Provide the (X, Y) coordinate of the cell's center where the given text is located.  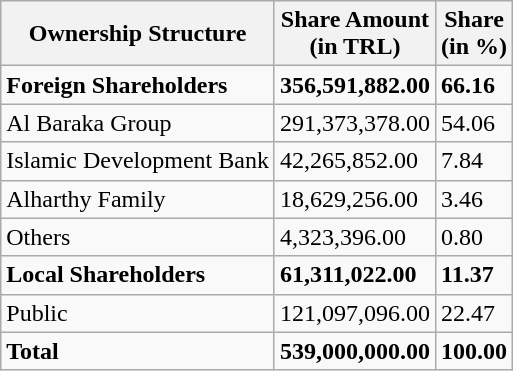
100.00 (474, 351)
7.84 (474, 161)
66.16 (474, 85)
539,000,000.00 (354, 351)
Others (138, 237)
4,323,396.00 (354, 237)
0.80 (474, 237)
11.37 (474, 275)
Share(in %) (474, 34)
Local Shareholders (138, 275)
356,591,882.00 (354, 85)
54.06 (474, 123)
121,097,096.00 (354, 313)
Islamic Development Bank (138, 161)
Share Amount(in TRL) (354, 34)
Total (138, 351)
22.47 (474, 313)
42,265,852.00 (354, 161)
Ownership Structure (138, 34)
61,311,022.00 (354, 275)
Public (138, 313)
291,373,378.00 (354, 123)
Alharthy Family (138, 199)
18,629,256.00 (354, 199)
Foreign Shareholders (138, 85)
Al Baraka Group (138, 123)
3.46 (474, 199)
